Determine the (x, y) coordinate at the center of the cell enclosing the given text.  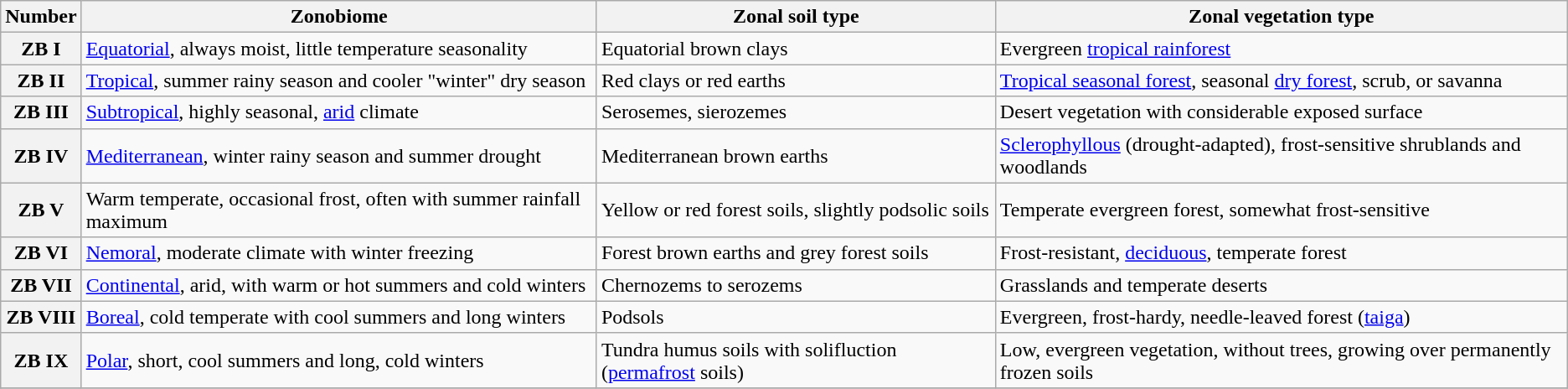
ZB IV (41, 156)
Grasslands and temperate deserts (1282, 285)
Zonal vegetation type (1282, 17)
Boreal, cold temperate with cool summers and long winters (338, 317)
Polar, short, cool summers and long, cold winters (338, 360)
Evergreen tropical rainforest (1282, 49)
Subtropical, highly seasonal, arid climate (338, 112)
Desert vegetation with considerable exposed surface (1282, 112)
ZB VI (41, 253)
Red clays or red earths (796, 80)
Low, evergreen vegetation, without trees, growing over permanently frozen soils (1282, 360)
ZB VIII (41, 317)
ZB II (41, 80)
Tropical, summer rainy season and cooler "winter" dry season (338, 80)
Tundra humus soils with solifluction (permafrost soils) (796, 360)
ZB I (41, 49)
Equatorial brown clays (796, 49)
Equatorial, always moist, little temperature seasonality (338, 49)
Podsols (796, 317)
Nemoral, moderate climate with winter freezing (338, 253)
Yellow or red forest soils, slightly podsolic soils (796, 210)
Temperate evergreen forest, somewhat frost-sensitive (1282, 210)
Zonal soil type (796, 17)
Sclerophyllous (drought-adapted), frost-sensitive shrublands and woodlands (1282, 156)
Tropical seasonal forest, seasonal dry forest, scrub, or savanna (1282, 80)
Chernozems to serozems (796, 285)
Warm temperate, occasional frost, often with summer rainfall maximum (338, 210)
ZB III (41, 112)
Evergreen, frost-hardy, needle-leaved forest (taiga) (1282, 317)
ZB VII (41, 285)
Frost-resistant, deciduous, temperate forest (1282, 253)
Mediterranean, winter rainy season and summer drought (338, 156)
ZB IX (41, 360)
Number (41, 17)
Continental, arid, with warm or hot summers and cold winters (338, 285)
Serosemes, sierozemes (796, 112)
Zonobiome (338, 17)
Forest brown earths and grey forest soils (796, 253)
Mediterranean brown earths (796, 156)
ZB V (41, 210)
